Locate the cell with the specified text and output its [x, y] center coordinate. 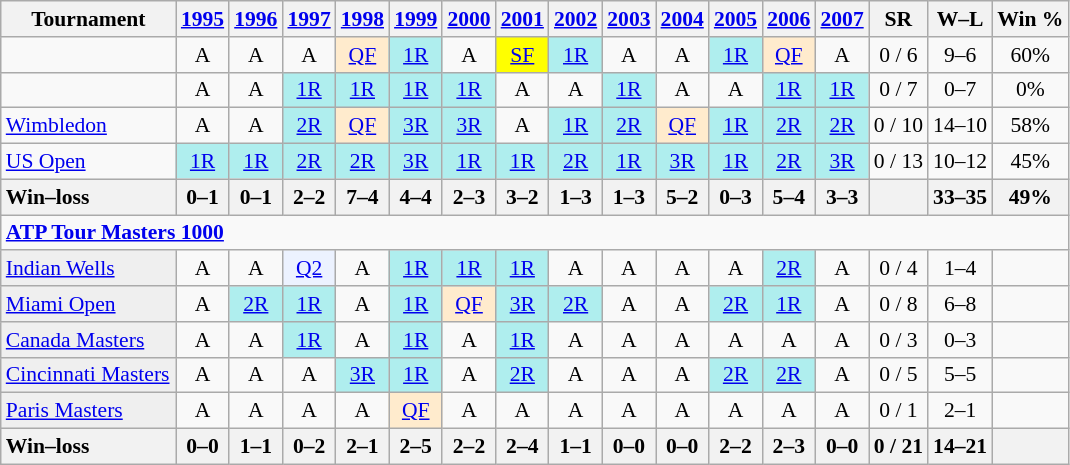
1999 [416, 19]
1–4 [960, 269]
14–21 [960, 447]
0 / 7 [898, 90]
5–4 [788, 197]
10–12 [960, 162]
2–5 [416, 447]
0 / 1 [898, 411]
1995 [202, 19]
SR [898, 19]
49% [1030, 197]
0–2 [308, 447]
3–2 [522, 197]
7–4 [362, 197]
0 / 13 [898, 162]
9–6 [960, 55]
0 / 8 [898, 304]
SF [522, 55]
2005 [736, 19]
W–L [960, 19]
0–7 [960, 90]
2003 [628, 19]
2006 [788, 19]
2–4 [522, 447]
1997 [308, 19]
1998 [362, 19]
4–4 [416, 197]
1996 [256, 19]
58% [1030, 126]
0% [1030, 90]
0 / 4 [898, 269]
Win % [1030, 19]
45% [1030, 162]
Tournament [88, 19]
2000 [468, 19]
0 / 21 [898, 447]
2002 [576, 19]
ATP Tour Masters 1000 [535, 233]
Cincinnati Masters [88, 375]
14–10 [960, 126]
US Open [88, 162]
Q2 [308, 269]
Indian Wells [88, 269]
3–3 [842, 197]
0 / 5 [898, 375]
0 / 10 [898, 126]
Miami Open [88, 304]
6–8 [960, 304]
Paris Masters [88, 411]
2004 [682, 19]
Canada Masters [88, 340]
2001 [522, 19]
5–5 [960, 375]
60% [1030, 55]
0 / 6 [898, 55]
Wimbledon [88, 126]
5–2 [682, 197]
2007 [842, 19]
0 / 3 [898, 340]
33–35 [960, 197]
